Find where the given text appears and provide that cell's center as (X, Y) coordinate. 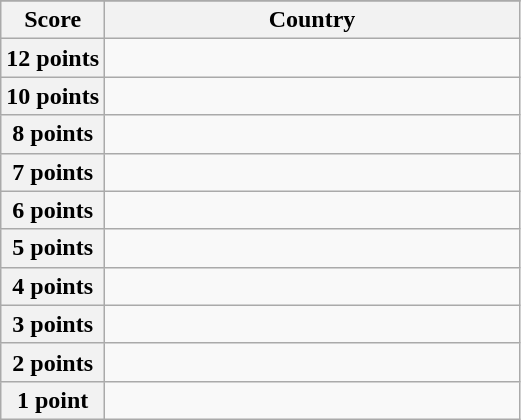
Score (53, 20)
8 points (53, 134)
7 points (53, 172)
12 points (53, 58)
3 points (53, 324)
1 point (53, 400)
5 points (53, 248)
10 points (53, 96)
2 points (53, 362)
6 points (53, 210)
Country (312, 20)
4 points (53, 286)
